Extract the (X, Y) coordinate from the center of the cell holding the provided text.  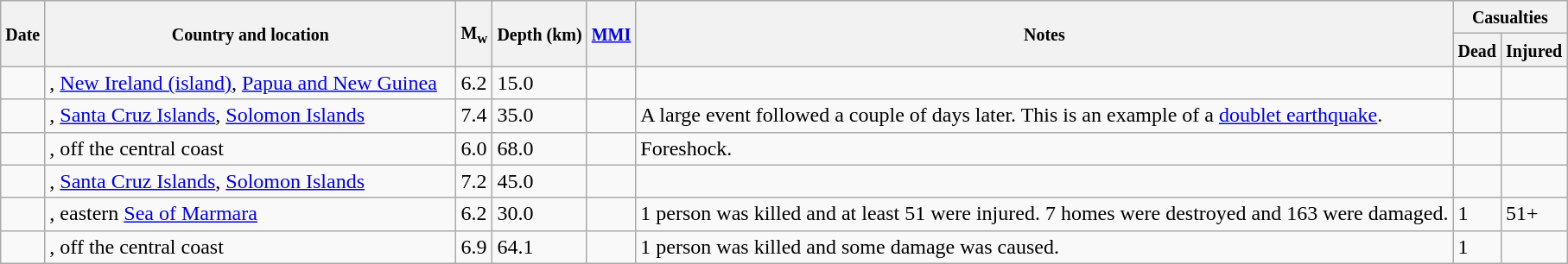
Date (22, 34)
, eastern Sea of Marmara (251, 214)
Notes (1044, 34)
Injured (1533, 50)
1 person was killed and at least 51 were injured. 7 homes were destroyed and 163 were damaged. (1044, 214)
35.0 (539, 116)
45.0 (539, 181)
51+ (1533, 214)
MMI (612, 34)
Depth (km) (539, 34)
7.2 (474, 181)
Casualties (1510, 17)
6.9 (474, 247)
64.1 (539, 247)
Dead (1477, 50)
1 person was killed and some damage was caused. (1044, 247)
Mw (474, 34)
7.4 (474, 116)
68.0 (539, 148)
6.0 (474, 148)
Country and location (251, 34)
30.0 (539, 214)
A large event followed a couple of days later. This is an example of a doublet earthquake. (1044, 116)
15.0 (539, 83)
, New Ireland (island), Papua and New Guinea (251, 83)
Foreshock. (1044, 148)
